Search for the cell housing the specified text and yield its [x, y] center coordinate. 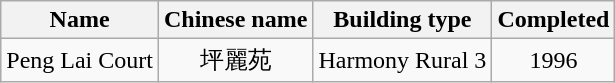
Peng Lai Court [80, 60]
Building type [402, 20]
坪麗苑 [235, 60]
Completed [554, 20]
Name [80, 20]
Harmony Rural 3 [402, 60]
1996 [554, 60]
Chinese name [235, 20]
